Return the (x, y) coordinate for the center point of the cell that contains the specified text.  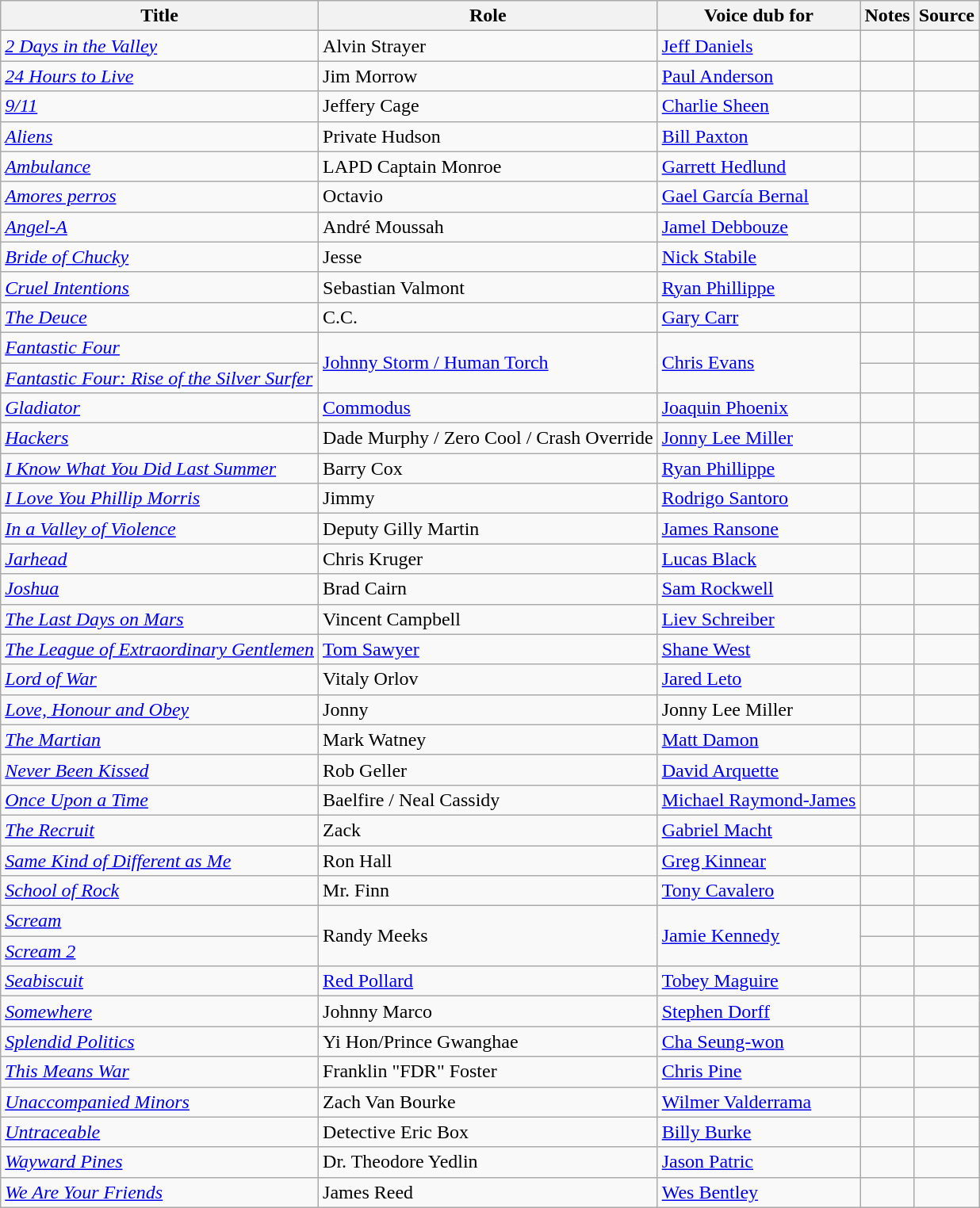
I Love You Phillip Morris (160, 499)
We Are Your Friends (160, 1192)
Michael Raymond-James (759, 800)
Tom Sawyer (488, 649)
Cha Seung-won (759, 1042)
Bill Paxton (759, 136)
Dade Murphy / Zero Cool / Crash Override (488, 438)
Sam Rockwell (759, 589)
Zack (488, 830)
Chris Pine (759, 1072)
Mark Watney (488, 740)
Wayward Pines (160, 1162)
Jim Morrow (488, 76)
Unaccompanied Minors (160, 1102)
The Last Days on Mars (160, 619)
C.C. (488, 317)
Chris Kruger (488, 559)
Jamie Kennedy (759, 936)
Same Kind of Different as Me (160, 860)
In a Valley of Violence (160, 529)
Untraceable (160, 1132)
Red Pollard (488, 981)
Jeffery Cage (488, 106)
Jesse (488, 257)
Johnny Marco (488, 1011)
Alvin Strayer (488, 46)
Randy Meeks (488, 936)
Stephen Dorff (759, 1011)
Jason Patric (759, 1162)
Johnny Storm / Human Torch (488, 362)
Title (160, 16)
Splendid Politics (160, 1042)
LAPD Captain Monroe (488, 166)
Nick Stabile (759, 257)
Chris Evans (759, 362)
The Martian (160, 740)
Gael García Bernal (759, 197)
Gladiator (160, 408)
Gabriel Macht (759, 830)
Vitaly Orlov (488, 679)
The Recruit (160, 830)
Role (488, 16)
School of Rock (160, 891)
James Ransone (759, 529)
Once Upon a Time (160, 800)
Greg Kinnear (759, 860)
Rodrigo Santoro (759, 499)
Wilmer Valderrama (759, 1102)
Jarhead (160, 559)
Brad Cairn (488, 589)
Vincent Campbell (488, 619)
Joaquin Phoenix (759, 408)
Garrett Hedlund (759, 166)
I Know What You Did Last Summer (160, 468)
Voice dub for (759, 16)
Charlie Sheen (759, 106)
Matt Damon (759, 740)
Tobey Maguire (759, 981)
Mr. Finn (488, 891)
Billy Burke (759, 1132)
Dr. Theodore Yedlin (488, 1162)
Jeff Daniels (759, 46)
James Reed (488, 1192)
Deputy Gilly Martin (488, 529)
Jared Leto (759, 679)
Jamel Debbouze (759, 227)
Tony Cavalero (759, 891)
Jonny (488, 709)
Fantastic Four: Rise of the Silver Surfer (160, 378)
Zach Van Bourke (488, 1102)
Ron Hall (488, 860)
Somewhere (160, 1011)
Franklin "FDR" Foster (488, 1072)
This Means War (160, 1072)
Octavio (488, 197)
Commodus (488, 408)
Private Hudson (488, 136)
Notes (887, 16)
Yi Hon/Prince Gwanghae (488, 1042)
Ambulance (160, 166)
André Moussah (488, 227)
Fantastic Four (160, 347)
2 Days in the Valley (160, 46)
Detective Eric Box (488, 1132)
Angel-A (160, 227)
Wes Bentley (759, 1192)
Rob Geller (488, 770)
Joshua (160, 589)
Aliens (160, 136)
Lord of War (160, 679)
9/11 (160, 106)
Paul Anderson (759, 76)
The League of Extraordinary Gentlemen (160, 649)
24 Hours to Live (160, 76)
Seabiscuit (160, 981)
Bride of Chucky (160, 257)
Hackers (160, 438)
Liev Schreiber (759, 619)
Sebastian Valmont (488, 287)
Never Been Kissed (160, 770)
Baelfire / Neal Cassidy (488, 800)
Scream (160, 921)
Amores perros (160, 197)
Shane West (759, 649)
Love, Honour and Obey (160, 709)
Barry Cox (488, 468)
The Deuce (160, 317)
Source (947, 16)
David Arquette (759, 770)
Cruel Intentions (160, 287)
Jimmy (488, 499)
Gary Carr (759, 317)
Scream 2 (160, 951)
Lucas Black (759, 559)
